Locate the cell with the specified text and output its [x, y] center coordinate. 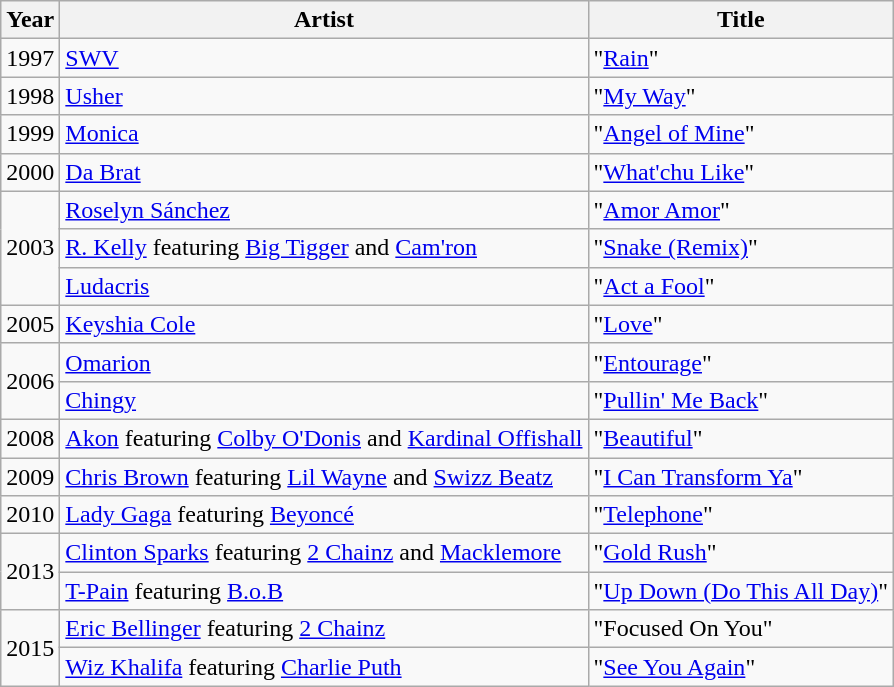
1998 [30, 96]
"Angel of Mine" [741, 134]
2006 [30, 381]
2005 [30, 324]
Title [741, 20]
Eric Bellinger featuring 2 Chainz [324, 629]
R. Kelly featuring Big Tigger and Cam'ron [324, 248]
SWV [324, 58]
Chris Brown featuring Lil Wayne and Swizz Beatz [324, 477]
Year [30, 20]
Keyshia Cole [324, 324]
"Entourage" [741, 362]
2013 [30, 572]
"Snake (Remix)" [741, 248]
Clinton Sparks featuring 2 Chainz and Macklemore [324, 553]
2008 [30, 438]
Usher [324, 96]
2003 [30, 248]
Monica [324, 134]
Chingy [324, 400]
"I Can Transform Ya" [741, 477]
"Act a Fool" [741, 286]
"My Way" [741, 96]
Artist [324, 20]
T-Pain featuring B.o.B [324, 591]
"Amor Amor" [741, 210]
1997 [30, 58]
2009 [30, 477]
Omarion [324, 362]
"Love" [741, 324]
"Rain" [741, 58]
Wiz Khalifa featuring Charlie Puth [324, 667]
"Gold Rush" [741, 553]
"Up Down (Do This All Day)" [741, 591]
2015 [30, 648]
Akon featuring Colby O'Donis and Kardinal Offishall [324, 438]
"Telephone" [741, 515]
"What'chu Like" [741, 172]
Roselyn Sánchez [324, 210]
2010 [30, 515]
"Pullin' Me Back" [741, 400]
Da Brat [324, 172]
Lady Gaga featuring Beyoncé [324, 515]
"See You Again" [741, 667]
Ludacris [324, 286]
"Focused On You" [741, 629]
"Beautiful" [741, 438]
1999 [30, 134]
2000 [30, 172]
